Return (x, y) of the center of cell containing provided text 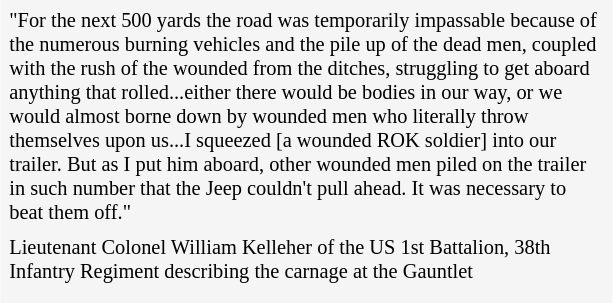
Lieutenant Colonel William Kelleher of the US 1st Battalion, 38th Infantry Regiment describing the carnage at the Gauntlet (306, 260)
